Provide the [x, y] coordinate of the cell's center where the given text is located.  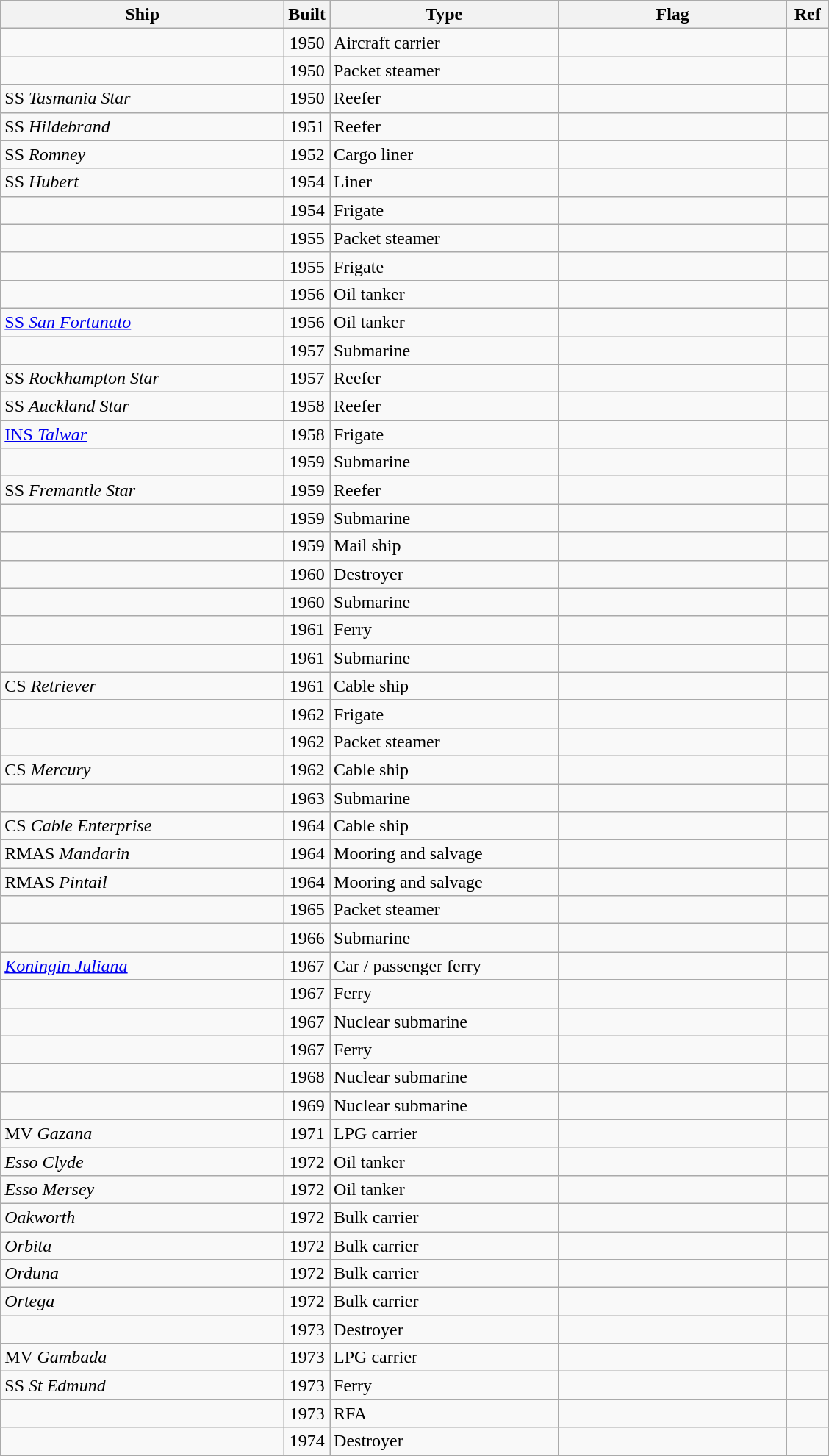
Type [444, 15]
CS Mercury [143, 770]
MV Gambada [143, 1358]
SS Auckland Star [143, 406]
Ship [143, 15]
1963 [307, 797]
INS Talwar [143, 434]
MV Gazana [143, 1133]
RFA [444, 1413]
Orduna [143, 1274]
Liner [444, 182]
1951 [307, 126]
SS St Edmund [143, 1385]
Ref [808, 15]
SS Fremantle Star [143, 490]
Koningin Juliana [143, 966]
RMAS Mandarin [143, 854]
1952 [307, 154]
Esso Clyde [143, 1161]
Cargo liner [444, 154]
1966 [307, 938]
SS Tasmania Star [143, 98]
Mail ship [444, 546]
Car / passenger ferry [444, 966]
SS Romney [143, 154]
Flag [673, 15]
1969 [307, 1105]
1974 [307, 1441]
SS Rockhampton Star [143, 379]
SS Hildebrand [143, 126]
CS Retriever [143, 686]
Ortega [143, 1302]
SS San Fortunato [143, 322]
Esso Mersey [143, 1189]
Orbita [143, 1246]
1971 [307, 1133]
SS Hubert [143, 182]
RMAS Pintail [143, 882]
CS Cable Enterprise [143, 826]
1968 [307, 1077]
1965 [307, 910]
Aircraft carrier [444, 43]
Built [307, 15]
Oakworth [143, 1217]
